Capture the cell that displays the provided text and extract its [X, Y] central coordinate. 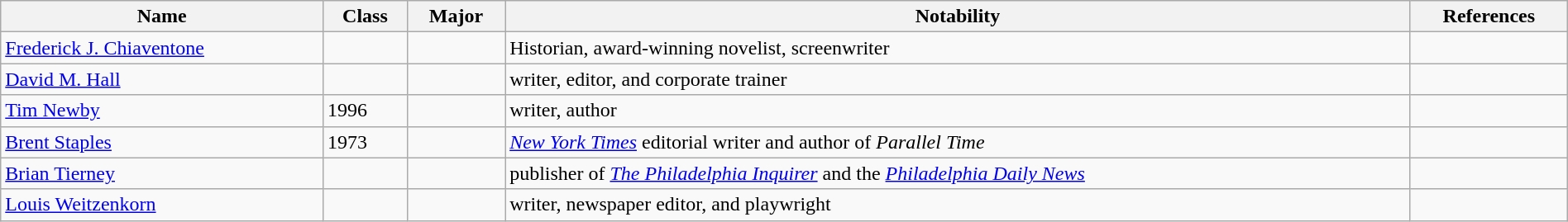
writer, newspaper editor, and playwright [958, 205]
Brent Staples [162, 142]
1973 [366, 142]
David M. Hall [162, 79]
Louis Weitzenkorn [162, 205]
Notability [958, 17]
1996 [366, 111]
Historian, award-winning novelist, screenwriter [958, 48]
New York Times editorial writer and author of Parallel Time [958, 142]
Name [162, 17]
writer, editor, and corporate trainer [958, 79]
Tim Newby [162, 111]
Frederick J. Chiaventone [162, 48]
Major [456, 17]
publisher of The Philadelphia Inquirer and the Philadelphia Daily News [958, 173]
References [1489, 17]
writer, author [958, 111]
Brian Tierney [162, 173]
Class [366, 17]
